Return the (X, Y) coordinate for the center point of the cell that contains the specified text.  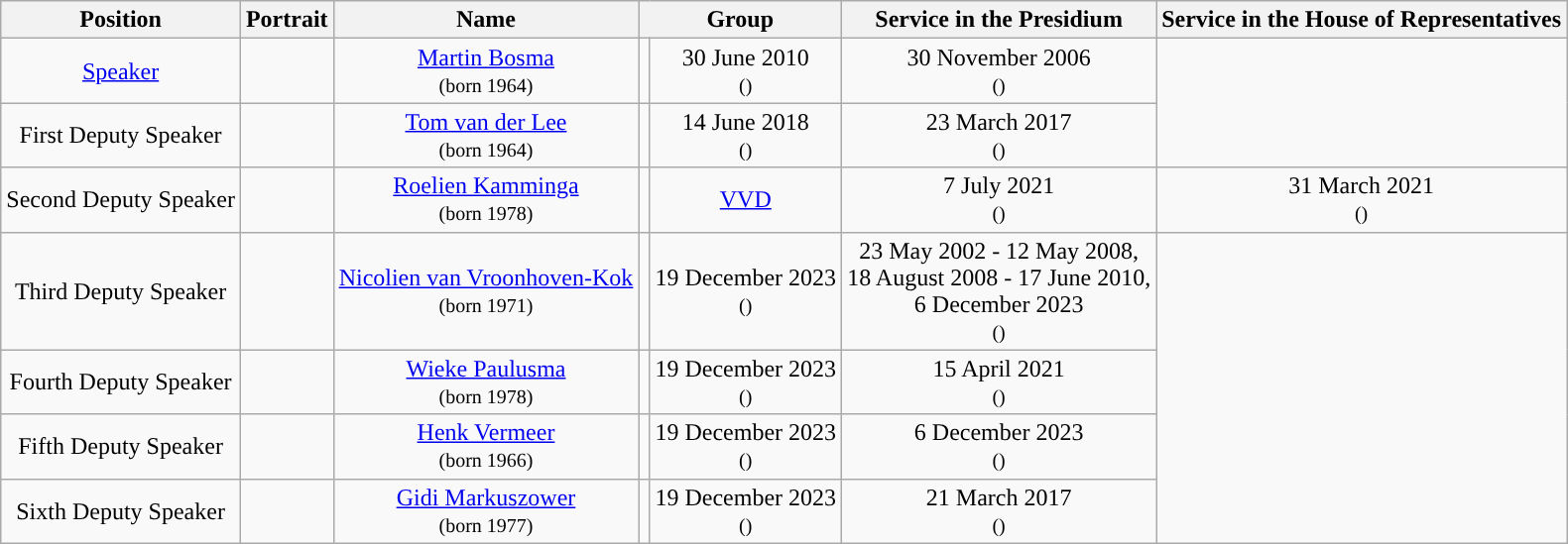
Name (486, 20)
23 March 2017 () (1000, 135)
Nicolien van Vroonhoven-Kok (born 1971) (486, 291)
Service in the House of Representatives (1362, 20)
Second Deputy Speaker (121, 200)
14 June 2018 () (746, 135)
30 June 2010 () (746, 71)
Service in the Presidium (1000, 20)
Group (740, 20)
Fourth Deputy Speaker (121, 382)
Speaker (121, 71)
23 May 2002 - 12 May 2008, 18 August 2008 - 17 June 2010, 6 December 2023 () (1000, 291)
Roelien Kamminga (born 1978) (486, 200)
First Deputy Speaker (121, 135)
Portrait (287, 20)
Gidi Markuszower (born 1977) (486, 511)
Sixth Deputy Speaker (121, 511)
Position (121, 20)
Third Deputy Speaker (121, 291)
15 April 2021 () (1000, 382)
Wieke Paulusma (born 1978) (486, 382)
Henk Vermeer (born 1966) (486, 446)
7 July 2021 () (1000, 200)
Martin Bosma (born 1964) (486, 71)
30 November 2006 () (1000, 71)
Fifth Deputy Speaker (121, 446)
Tom van der Lee (born 1964) (486, 135)
6 December 2023 () (1000, 446)
31 March 2021 () (1362, 200)
VVD (746, 200)
21 March 2017 () (1000, 511)
